Scan for the cell matching the given text and deliver its (x, y) coordinate at center. 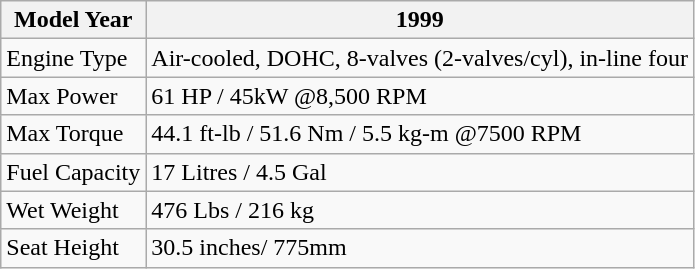
Wet Weight (74, 210)
61 HP / 45kW @8,500 RPM (420, 96)
Max Power (74, 96)
1999 (420, 20)
17 Litres / 4.5 Gal (420, 172)
30.5 inches/ 775mm (420, 248)
Seat Height (74, 248)
Model Year (74, 20)
Max Torque (74, 134)
44.1 ft-lb / 51.6 Nm / 5.5 kg-m @7500 RPM (420, 134)
Engine Type (74, 58)
Air-cooled, DOHC, 8-valves (2-valves/cyl), in-line four (420, 58)
476 Lbs / 216 kg (420, 210)
Fuel Capacity (74, 172)
